Locate the cell with the specified text and output its (x, y) center coordinate. 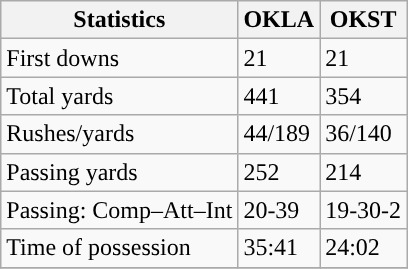
252 (279, 172)
44/189 (279, 134)
214 (364, 172)
Statistics (120, 20)
Time of possession (120, 248)
Passing yards (120, 172)
OKLA (279, 20)
354 (364, 96)
Total yards (120, 96)
35:41 (279, 248)
OKST (364, 20)
Passing: Comp–Att–Int (120, 210)
20-39 (279, 210)
24:02 (364, 248)
441 (279, 96)
36/140 (364, 134)
First downs (120, 58)
Rushes/yards (120, 134)
19-30-2 (364, 210)
